From the cell containing the given text, extract its center point as [x, y] coordinate. 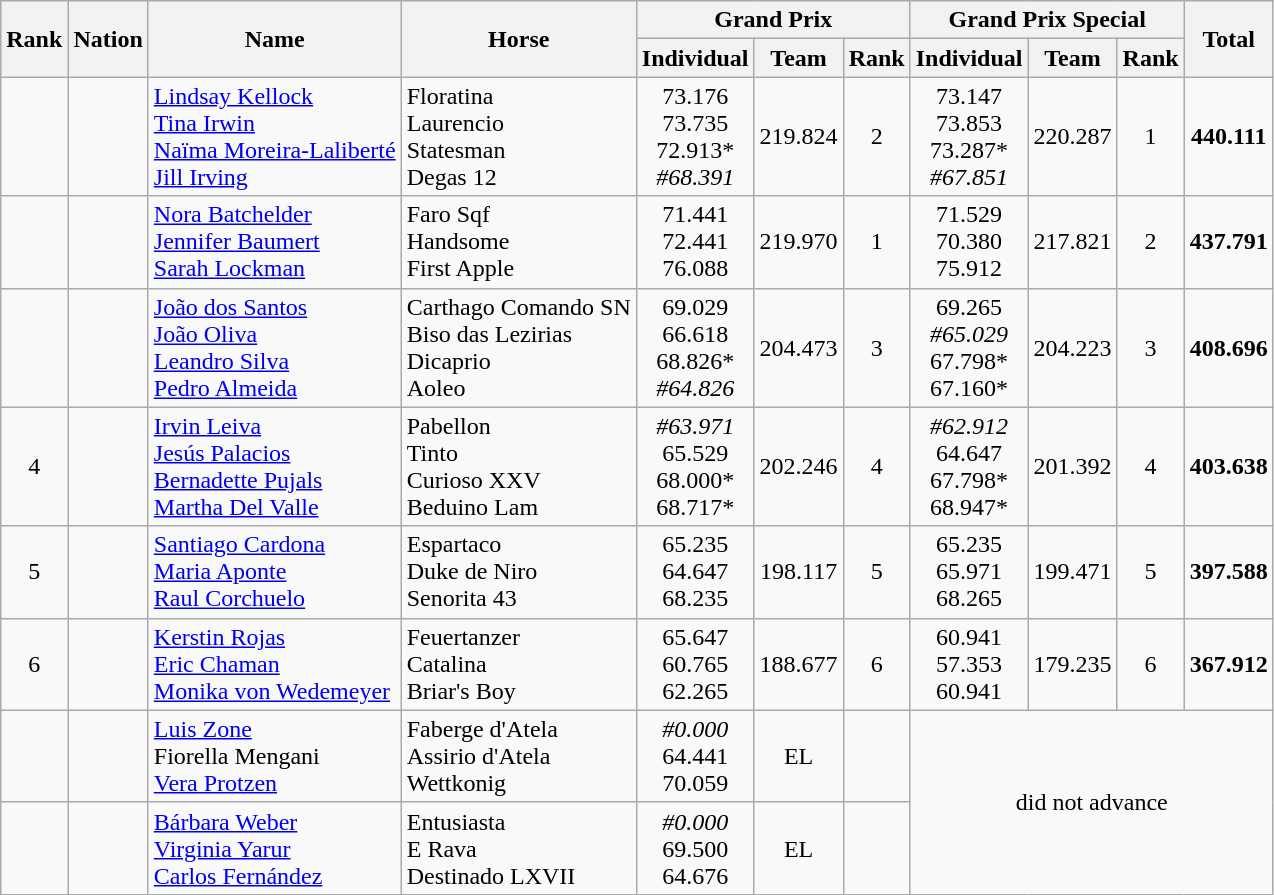
#0.000 64.441 70.059 [695, 756]
403.638 [1228, 466]
Nation [108, 39]
#63.971 65.529 68.000* 68.717* [695, 466]
PabellonTinto Curioso XXV Beduino Lam [518, 466]
Bárbara WeberVirginia YarurCarlos Fernández [274, 848]
202.246 [798, 466]
220.287 [1072, 136]
Carthago Comando SN Biso das Lezirias DicaprioAoleo [518, 348]
179.235 [1072, 664]
Nora BatchelderJennifer BaumertSarah Lockman [274, 242]
Feuertanzer Catalina Briar's Boy [518, 664]
Grand Prix [773, 20]
69.029 66.618 68.826* #64.826 [695, 348]
Entusiasta E Rava Destinado LXVII [518, 848]
367.912 [1228, 664]
60.941 57.353 60.941 [969, 664]
João dos SantosJoão OlivaLeandro SilvaPedro Almeida [274, 348]
71.441 72.441 76.088 [695, 242]
71.529 70.380 75.912 [969, 242]
#62.912 64.647 67.798* 68.947* [969, 466]
440.111 [1228, 136]
65.647 60.765 62.265 [695, 664]
Espartaco Duke de Niro Senorita 43 [518, 572]
201.392 [1072, 466]
Luis ZoneFiorella MenganiVera Protzen [274, 756]
Grand Prix Special [1047, 20]
Kerstin RojasEric ChamanMonika von Wedemeyer [274, 664]
did not advance [1092, 802]
437.791 [1228, 242]
217.821 [1072, 242]
73.147 73.85373.287* #67.851 [969, 136]
408.696 [1228, 348]
Irvin LeivaJesús PalaciosBernadette PujalsMartha Del Valle [274, 466]
397.588 [1228, 572]
#0.000 69.500 64.676 [695, 848]
Horse [518, 39]
73.17673.73572.913*#68.391 [695, 136]
198.117 [798, 572]
69.265#65.029 67.798* 67.160* [969, 348]
204.223 [1072, 348]
Lindsay KellockTina IrwinNaïma Moreira-LalibertéJill Irving [274, 136]
Total [1228, 39]
Santiago CardonaMaria AponteRaul Corchuelo [274, 572]
65.235 65.971 68.265 [969, 572]
199.471 [1072, 572]
Faberge d'Atela Assirio d'Atela Wettkonig [518, 756]
219.824 [798, 136]
188.677 [798, 664]
219.970 [798, 242]
Faro Sqf Handsome First Apple [518, 242]
65.235 64.647 68.235 [695, 572]
204.473 [798, 348]
Name [274, 39]
Floratina LaurencioStatesmanDegas 12 [518, 136]
